Locate the cell with the specified text and output its (X, Y) center coordinate. 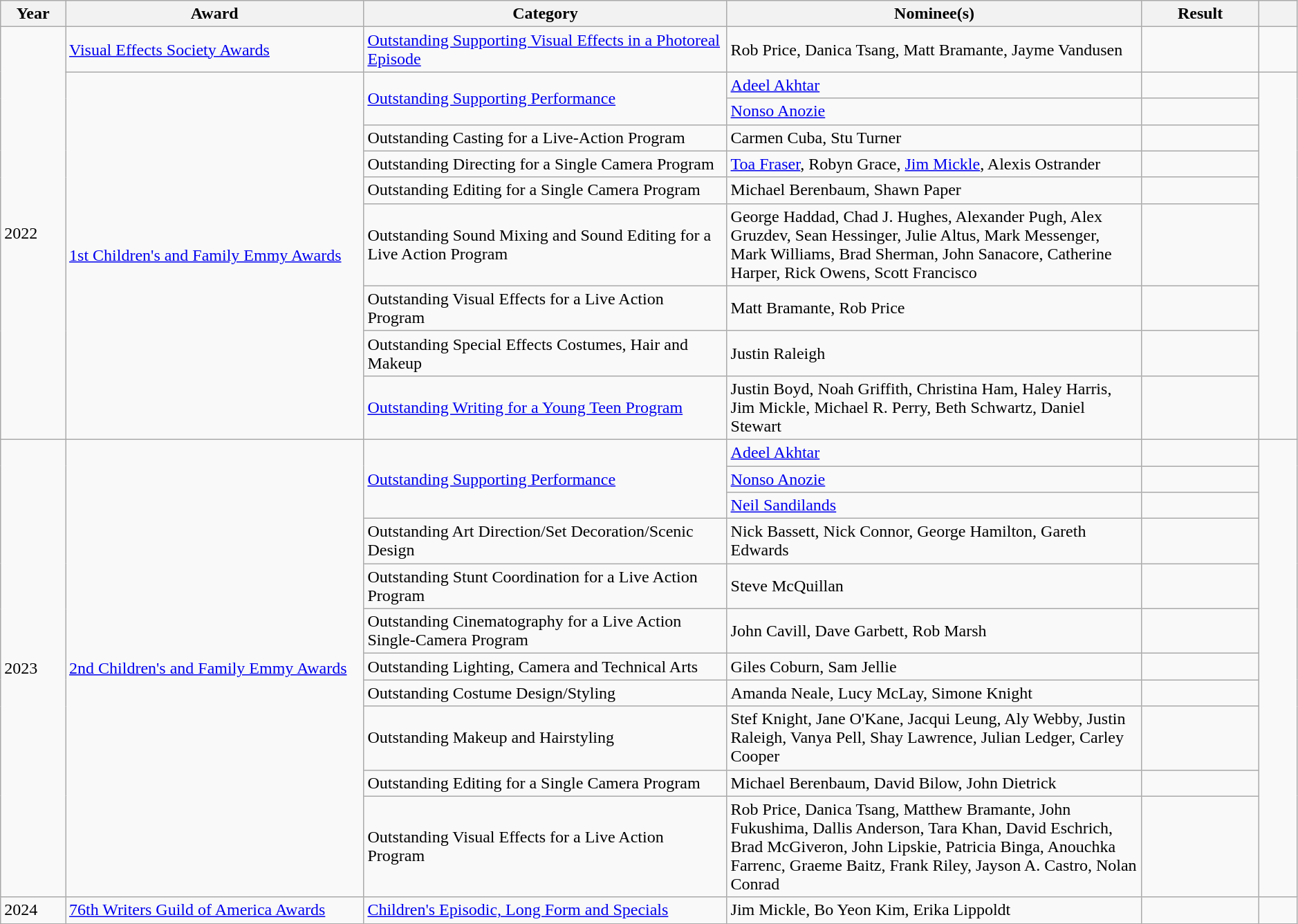
Outstanding Art Direction/Set Decoration/Scenic Design (545, 541)
2022 (33, 234)
Outstanding Makeup and Hairstyling (545, 738)
Matt Bramante, Rob Price (934, 308)
Outstanding Sound Mixing and Sound Editing for a Live Action Program (545, 245)
Steve McQuillan (934, 586)
Year (33, 14)
1st Children's and Family Emmy Awards (214, 256)
Category (545, 14)
Outstanding Casting for a Live-Action Program (545, 138)
Nominee(s) (934, 14)
Result (1200, 14)
Award (214, 14)
Neil Sandilands (934, 506)
Justin Raleigh (934, 353)
Outstanding Costume Design/Styling (545, 693)
2024 (33, 910)
Outstanding Cinematography for a Live Action Single-Camera Program (545, 631)
2nd Children's and Family Emmy Awards (214, 668)
Outstanding Directing for a Single Camera Program (545, 164)
Rob Price, Danica Tsang, Matt Bramante, Jayme Vandusen (934, 50)
Giles Coburn, Sam Jellie (934, 667)
Carmen Cuba, Stu Turner (934, 138)
Nick Bassett, Nick Connor, George Hamilton, Gareth Edwards (934, 541)
Michael Berenbaum, Shawn Paper (934, 190)
Stef Knight, Jane O'Kane, Jacqui Leung, Aly Webby, Justin Raleigh, Vanya Pell, Shay Lawrence, Julian Ledger, Carley Cooper (934, 738)
Jim Mickle, Bo Yeon Kim, Erika Lippoldt (934, 910)
Outstanding Writing for a Young Teen Program (545, 407)
Michael Berenbaum, David Bilow, John Dietrick (934, 783)
Outstanding Stunt Coordination for a Live Action Program (545, 586)
2023 (33, 668)
Justin Boyd, Noah Griffith, Christina Ham, Haley Harris, Jim Mickle, Michael R. Perry, Beth Schwartz, Daniel Stewart (934, 407)
Visual Effects Society Awards (214, 50)
Toa Fraser, Robyn Grace, Jim Mickle, Alexis Ostrander (934, 164)
Outstanding Lighting, Camera and Technical Arts (545, 667)
Amanda Neale, Lucy McLay, Simone Knight (934, 693)
76th Writers Guild of America Awards (214, 910)
Children's Episodic, Long Form and Specials (545, 910)
John Cavill, Dave Garbett, Rob Marsh (934, 631)
Outstanding Supporting Visual Effects in a Photoreal Episode (545, 50)
Outstanding Special Effects Costumes, Hair and Makeup (545, 353)
